Pinpoint the cell where the given text exists, returning its [x, y] midpoint coordinate. 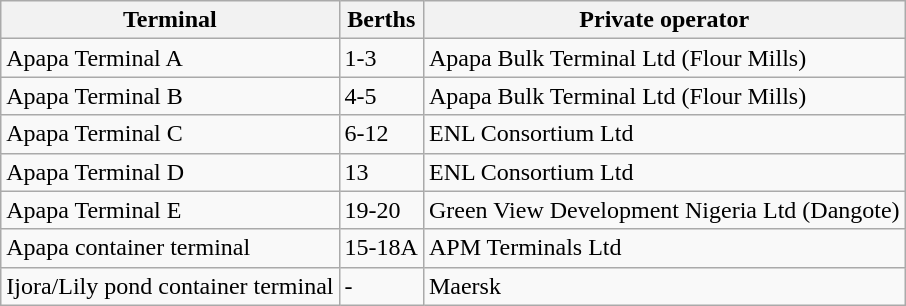
6-12 [381, 134]
APM Terminals Ltd [664, 248]
- [381, 286]
Apapa Terminal A [170, 58]
Apapa Terminal B [170, 96]
Terminal [170, 20]
Ijora/Lily pond container terminal [170, 286]
Green View Development Nigeria Ltd (Dangote) [664, 210]
Berths [381, 20]
13 [381, 172]
Apapa Terminal E [170, 210]
Private operator [664, 20]
4-5 [381, 96]
Apapa Terminal D [170, 172]
Apapa container terminal [170, 248]
Maersk [664, 286]
19-20 [381, 210]
Apapa Terminal C [170, 134]
1-3 [381, 58]
15-18A [381, 248]
